From the cell containing the given text, extract its center point as [X, Y] coordinate. 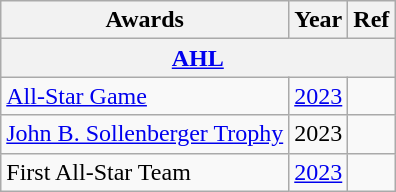
John B. Sollenberger Trophy [145, 134]
First All-Star Team [145, 172]
Year [318, 20]
Ref [372, 20]
Awards [145, 20]
All-Star Game [145, 96]
AHL [198, 58]
